Return [x, y] of the center of cell containing provided text 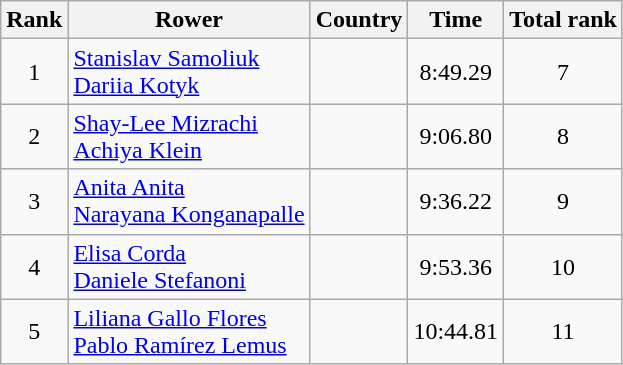
8:49.29 [456, 72]
Elisa CordaDaniele Stefanoni [189, 266]
Liliana Gallo FloresPablo Ramírez Lemus [189, 332]
8 [564, 136]
10 [564, 266]
1 [34, 72]
11 [564, 332]
Rank [34, 20]
Country [359, 20]
9:06.80 [456, 136]
9 [564, 202]
Stanislav Samoliuk Dariia Kotyk [189, 72]
Shay-Lee MizrachiAchiya Klein [189, 136]
Time [456, 20]
10:44.81 [456, 332]
9:36.22 [456, 202]
5 [34, 332]
Rower [189, 20]
4 [34, 266]
7 [564, 72]
Total rank [564, 20]
2 [34, 136]
9:53.36 [456, 266]
Anita AnitaNarayana Konganapalle [189, 202]
3 [34, 202]
